Identify which cell holds the provided text, then report its [x, y] central coordinate. 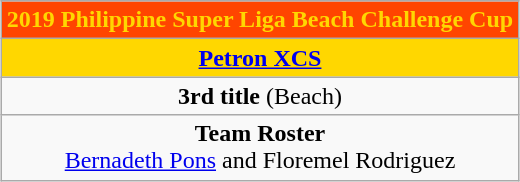
Petron XCS [260, 58]
2019 Philippine Super Liga Beach Challenge Cup [260, 20]
3rd title (Beach) [260, 96]
Team RosterBernadeth Pons and Floremel Rodriguez [260, 148]
